Output the (X, Y) coordinate of the center of the cell containing the given text.  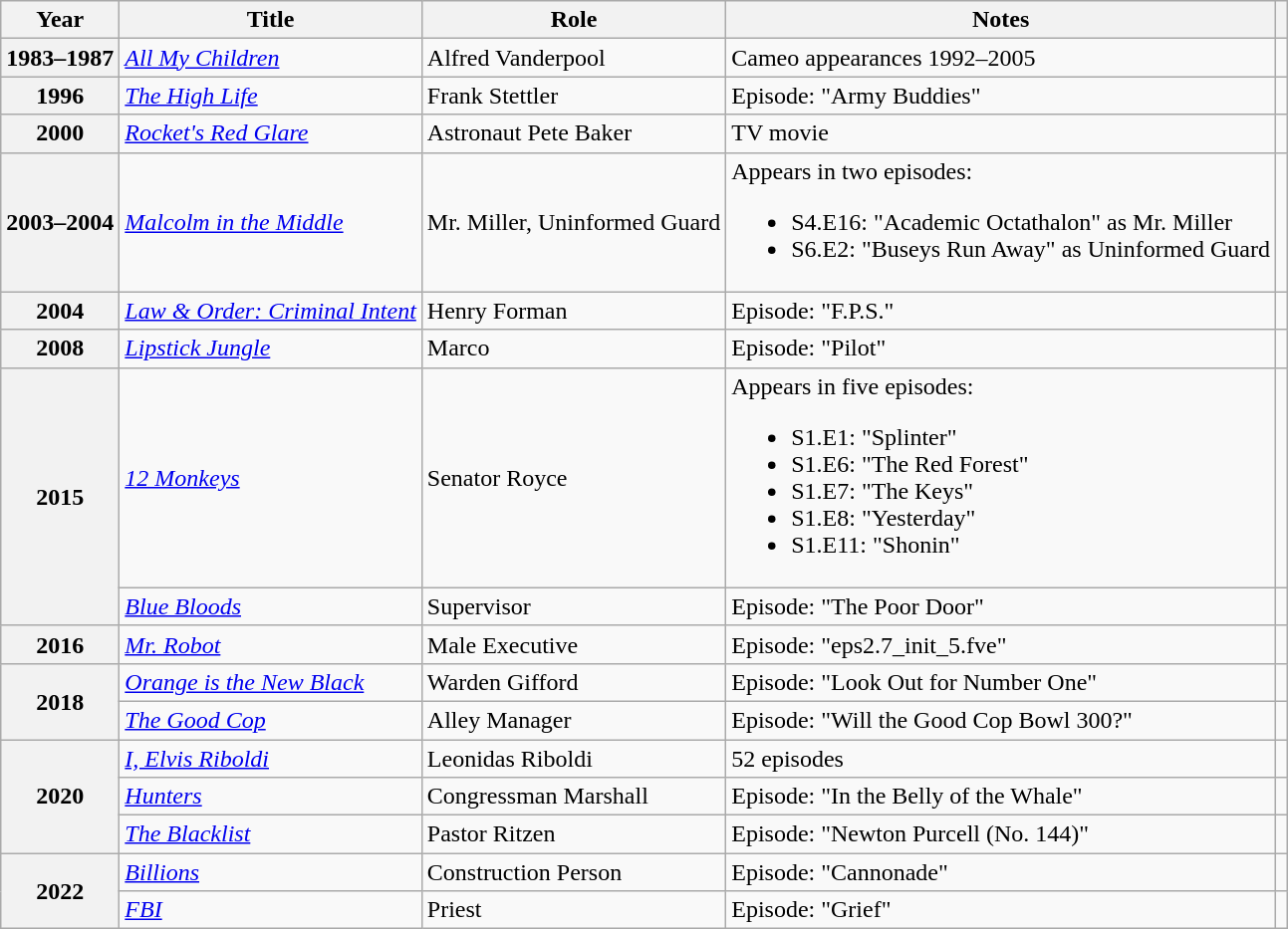
The Good Cop (271, 720)
Role (574, 20)
2015 (60, 496)
Congressman Marshall (574, 797)
Frank Stettler (574, 96)
Episode: "In the Belly of the Whale" (1001, 797)
Blue Bloods (271, 606)
Mr. Robot (271, 644)
Notes (1001, 20)
TV movie (1001, 133)
Episode: "Newton Purcell (No. 144)" (1001, 834)
Episode: "The Poor Door" (1001, 606)
2018 (60, 701)
Episode: "Cannonade" (1001, 872)
1983–1987 (60, 58)
Year (60, 20)
Episode: "Will the Good Cop Bowl 300?" (1001, 720)
12 Monkeys (271, 478)
2004 (60, 311)
Orange is the New Black (271, 682)
2022 (60, 891)
Leonidas Riboldi (574, 758)
Appears in two episodes:S4.E16: "Academic Octathalon" as Mr. MillerS6.E2: "Buseys Run Away" as Uninformed Guard (1001, 222)
Male Executive (574, 644)
Henry Forman (574, 311)
Episode: "Pilot" (1001, 348)
Marco (574, 348)
Episode: "Grief" (1001, 910)
Supervisor (574, 606)
Rocket's Red Glare (271, 133)
Astronaut Pete Baker (574, 133)
I, Elvis Riboldi (271, 758)
Malcolm in the Middle (271, 222)
Construction Person (574, 872)
The High Life (271, 96)
The Blacklist (271, 834)
1996 (60, 96)
52 episodes (1001, 758)
Pastor Ritzen (574, 834)
Episode: "eps2.7_init_5.fve" (1001, 644)
Priest (574, 910)
Title (271, 20)
Billions (271, 872)
2016 (60, 644)
Senator Royce (574, 478)
2003–2004 (60, 222)
Law & Order: Criminal Intent (271, 311)
Cameo appearances 1992–2005 (1001, 58)
Episode: "F.P.S." (1001, 311)
FBI (271, 910)
Episode: "Look Out for Number One" (1001, 682)
2008 (60, 348)
2020 (60, 796)
Lipstick Jungle (271, 348)
Mr. Miller, Uninformed Guard (574, 222)
Hunters (271, 797)
Alley Manager (574, 720)
Episode: "Army Buddies" (1001, 96)
Alfred Vanderpool (574, 58)
2000 (60, 133)
Warden Gifford (574, 682)
All My Children (271, 58)
Appears in five episodes:S1.E1: "Splinter"S1.E6: "The Red Forest"S1.E7: "The Keys"S1.E8: "Yesterday"S1.E11: "Shonin" (1001, 478)
